Pinpoint the cell where the given text exists, returning its [x, y] midpoint coordinate. 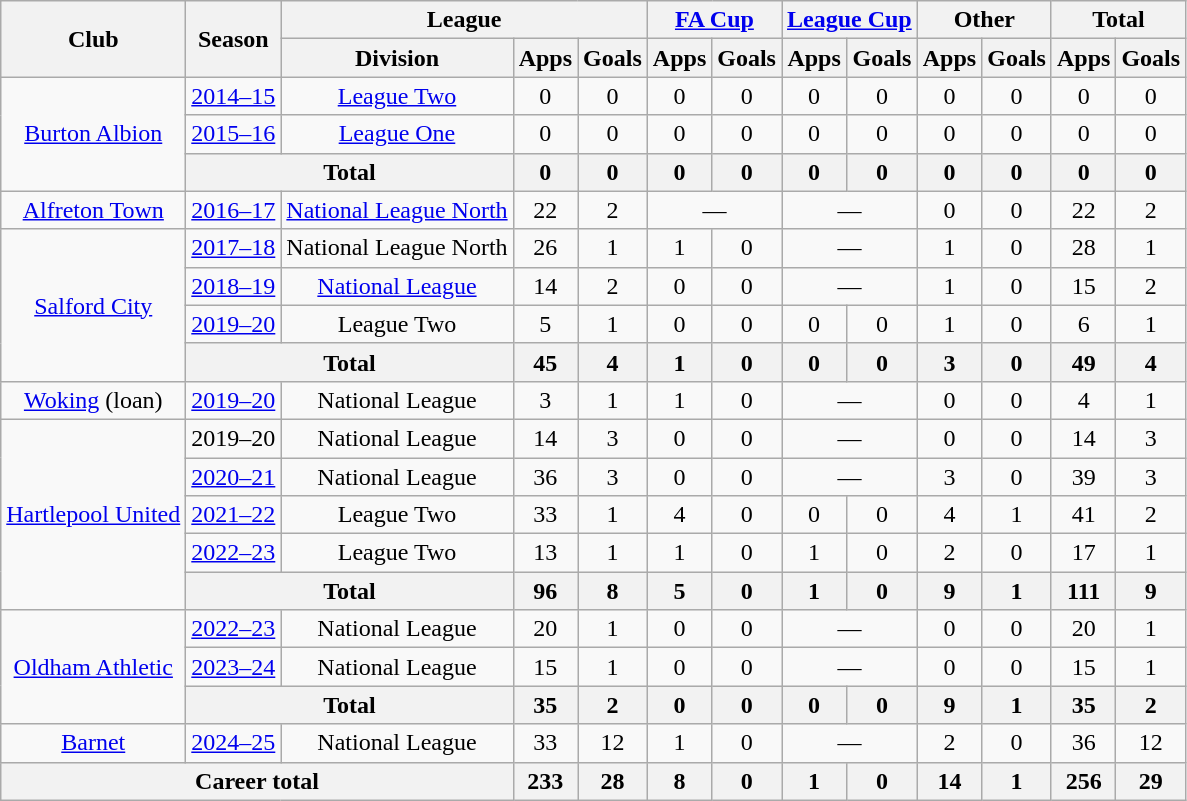
41 [1083, 515]
Hartlepool United [94, 514]
Division [397, 58]
2017–18 [234, 248]
Alfreton Town [94, 210]
2016–17 [234, 210]
Career total [257, 781]
League Cup [850, 20]
45 [545, 362]
2020–21 [234, 477]
17 [1083, 553]
6 [1083, 324]
29 [1151, 781]
256 [1083, 781]
2018–19 [234, 286]
111 [1083, 591]
League One [397, 134]
Burton Albion [94, 134]
Woking (loan) [94, 400]
FA Cup [714, 20]
Season [234, 39]
39 [1083, 477]
2014–15 [234, 96]
13 [545, 553]
Other [984, 20]
49 [1083, 362]
League [464, 20]
2015–16 [234, 134]
Club [94, 39]
Oldham Athletic [94, 667]
Barnet [94, 743]
Salford City [94, 305]
2021–22 [234, 515]
2023–24 [234, 667]
2024–25 [234, 743]
96 [545, 591]
26 [545, 248]
233 [545, 781]
